Find where the given text appears and provide that cell's center as [x, y] coordinate. 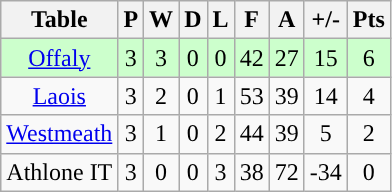
L [220, 20]
+/- [326, 20]
53 [252, 96]
-34 [326, 172]
Laois [60, 96]
D [193, 20]
72 [286, 172]
Pts [368, 20]
42 [252, 58]
44 [252, 134]
38 [252, 172]
6 [368, 58]
Offaly [60, 58]
Athlone IT [60, 172]
4 [368, 96]
W [162, 20]
Westmeath [60, 134]
27 [286, 58]
F [252, 20]
15 [326, 58]
A [286, 20]
Table [60, 20]
14 [326, 96]
5 [326, 134]
P [131, 20]
